Provide the [X, Y] coordinate of the cell's center where the given text is located.  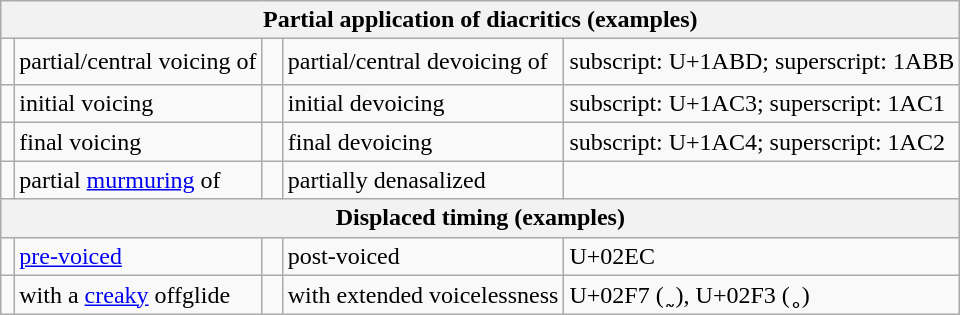
subscript: U+1AC4; superscript: 1AC2 [762, 142]
Partial application of diacritics (examples) [480, 20]
partially denasalized [423, 180]
initial voicing [138, 104]
pre-voiced [138, 256]
subscript: U+1ABD; superscript: 1ABB [762, 62]
partial murmuring of [138, 180]
partial/central voicing of [138, 62]
Displaced timing (examples) [480, 218]
with extended voicelessness [423, 295]
subscript: U+1AC3; superscript: 1AC1 [762, 104]
U+02EC [762, 256]
post-voiced [423, 256]
final voicing [138, 142]
initial devoicing [423, 104]
partial/central devoicing of [423, 62]
final devoicing [423, 142]
U+02F7 (˷), U+02F3 (˳) [762, 295]
with a creaky offglide [138, 295]
